Return the [X, Y] coordinate for the center point of the cell that contains the specified text.  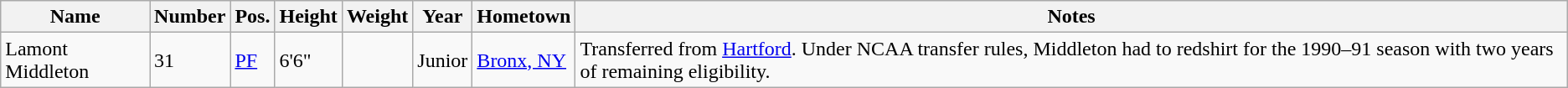
Transferred from Hartford. Under NCAA transfer rules, Middleton had to redshirt for the 1990–91 season with two years of remaining eligibility. [1071, 60]
Height [308, 17]
31 [190, 60]
Hometown [524, 17]
Weight [377, 17]
Lamont Middleton [75, 60]
Bronx, NY [524, 60]
Number [190, 17]
Year [442, 17]
Notes [1071, 17]
PF [253, 60]
Junior [442, 60]
6'6" [308, 60]
Name [75, 17]
Pos. [253, 17]
